Detect which cell encompasses the target text, then output its (X, Y) center coordinate. 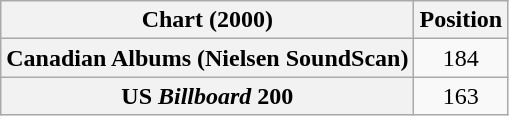
Position (461, 20)
US Billboard 200 (208, 96)
163 (461, 96)
184 (461, 58)
Chart (2000) (208, 20)
Canadian Albums (Nielsen SoundScan) (208, 58)
